From the cell containing the given text, extract its center point as (X, Y) coordinate. 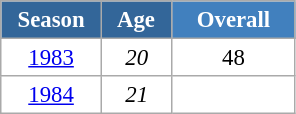
1983 (52, 58)
Overall (234, 20)
1984 (52, 95)
21 (136, 95)
20 (136, 58)
Season (52, 20)
Age (136, 20)
48 (234, 58)
